Output the (X, Y) coordinate of the center of the cell containing the given text.  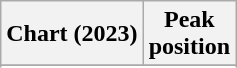
Chart (2023) (72, 34)
Peakposition (189, 34)
